Locate the cell with the specified text and output its (x, y) center coordinate. 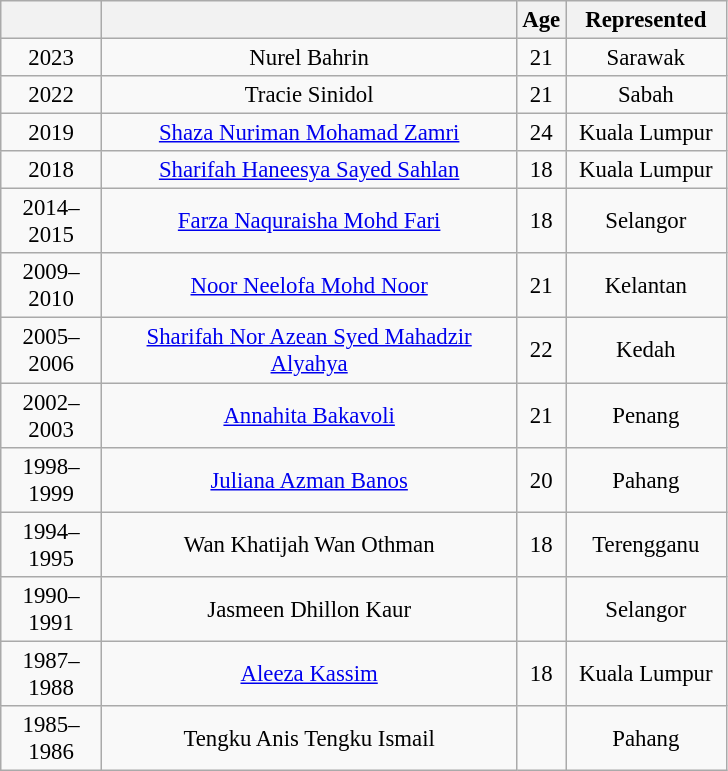
Sharifah Nor Azean Syed Mahadzir Alyahya (309, 350)
Wan Khatijah Wan Othman (309, 544)
Tengku Anis Tengku Ismail (309, 738)
2023 (52, 58)
2009–2010 (52, 286)
Aleeza Kassim (309, 674)
Terengganu (646, 544)
Sarawak (646, 58)
1994–1995 (52, 544)
Annahita Bakavoli (309, 416)
Tracie Sinidol (309, 95)
24 (542, 133)
Age (542, 20)
1990–1991 (52, 608)
2019 (52, 133)
2005–2006 (52, 350)
Kelantan (646, 286)
Represented (646, 20)
Penang (646, 416)
2022 (52, 95)
1987–1988 (52, 674)
1998–1999 (52, 480)
20 (542, 480)
1985–1986 (52, 738)
Nurel Bahrin (309, 58)
Jasmeen Dhillon Kaur (309, 608)
2014–2015 (52, 222)
Shaza Nuriman Mohamad Zamri (309, 133)
Sabah (646, 95)
Farza Naquraisha Mohd Fari (309, 222)
Juliana Azman Banos (309, 480)
2018 (52, 170)
Kedah (646, 350)
22 (542, 350)
2002–2003 (52, 416)
Noor Neelofa Mohd Noor (309, 286)
Sharifah Haneesya Sayed Sahlan (309, 170)
